Output the [X, Y] coordinate of the center of the cell containing the given text.  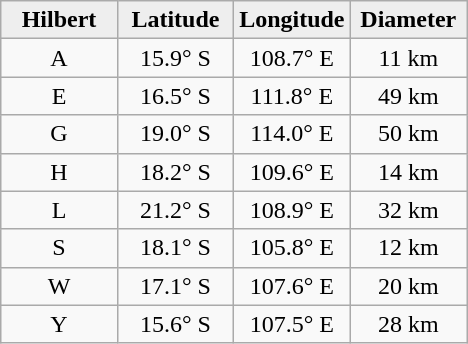
32 km [408, 210]
Longitude [292, 20]
105.8° E [292, 248]
28 km [408, 324]
14 km [408, 172]
109.6° E [292, 172]
21.2° S [175, 210]
17.1° S [175, 286]
Latitude [175, 20]
G [59, 134]
108.7° E [292, 58]
A [59, 58]
15.6° S [175, 324]
20 km [408, 286]
107.6° E [292, 286]
114.0° E [292, 134]
19.0° S [175, 134]
49 km [408, 96]
L [59, 210]
H [59, 172]
E [59, 96]
15.9° S [175, 58]
Hilbert [59, 20]
11 km [408, 58]
18.2° S [175, 172]
108.9° E [292, 210]
50 km [408, 134]
107.5° E [292, 324]
18.1° S [175, 248]
16.5° S [175, 96]
12 km [408, 248]
Y [59, 324]
Diameter [408, 20]
S [59, 248]
111.8° E [292, 96]
W [59, 286]
